Return (X, Y) of the center of cell containing provided text 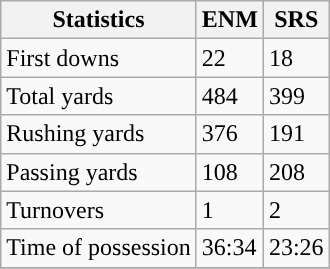
SRS (296, 20)
399 (296, 96)
Rushing yards (99, 134)
108 (230, 172)
36:34 (230, 248)
Turnovers (99, 210)
Statistics (99, 20)
Total yards (99, 96)
First downs (99, 58)
Passing yards (99, 172)
1 (230, 210)
376 (230, 134)
2 (296, 210)
23:26 (296, 248)
484 (230, 96)
ENM (230, 20)
Time of possession (99, 248)
18 (296, 58)
208 (296, 172)
22 (230, 58)
191 (296, 134)
